Return [x, y] of the center of cell containing provided text 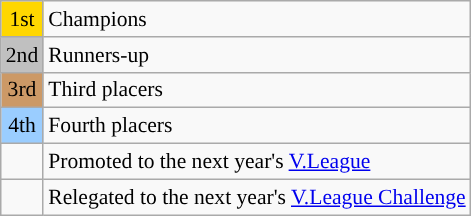
1st [22, 19]
Relegated to the next year's V.League Challenge [256, 197]
4th [22, 126]
Promoted to the next year's V.League [256, 162]
Third placers [256, 90]
Fourth placers [256, 126]
Runners-up [256, 55]
3rd [22, 90]
Champions [256, 19]
2nd [22, 55]
